Output the (x, y) coordinate of the center of the cell containing the given text.  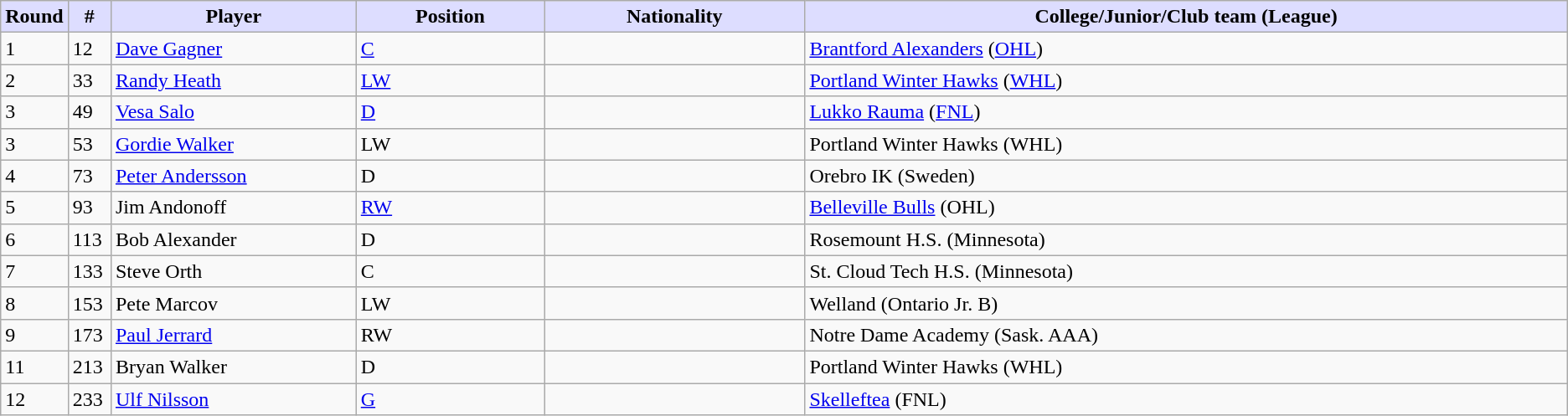
Pete Marcov (233, 303)
73 (89, 176)
49 (89, 112)
Rosemount H.S. (Minnesota) (1186, 239)
Belleville Bulls (OHL) (1186, 208)
Ulf Nilsson (233, 399)
2 (34, 80)
Bob Alexander (233, 239)
Gordie Walker (233, 144)
Notre Dame Academy (Sask. AAA) (1186, 335)
Brantford Alexanders (OHL) (1186, 49)
93 (89, 208)
Orebro IK (Sweden) (1186, 176)
173 (89, 335)
Steve Orth (233, 271)
5 (34, 208)
Welland (Ontario Jr. B) (1186, 303)
9 (34, 335)
Lukko Rauma (FNL) (1186, 112)
Jim Andonoff (233, 208)
Peter Andersson (233, 176)
1 (34, 49)
Nationality (675, 17)
4 (34, 176)
233 (89, 399)
213 (89, 367)
7 (34, 271)
Round (34, 17)
St. Cloud Tech H.S. (Minnesota) (1186, 271)
33 (89, 80)
133 (89, 271)
Dave Gagner (233, 49)
8 (34, 303)
Paul Jerrard (233, 335)
Player (233, 17)
113 (89, 239)
53 (89, 144)
Skelleftea (FNL) (1186, 399)
153 (89, 303)
6 (34, 239)
Bryan Walker (233, 367)
Vesa Salo (233, 112)
11 (34, 367)
# (89, 17)
Randy Heath (233, 80)
G (450, 399)
Position (450, 17)
College/Junior/Club team (League) (1186, 17)
